Return the [x, y] coordinate for the center point of the cell that contains the specified text.  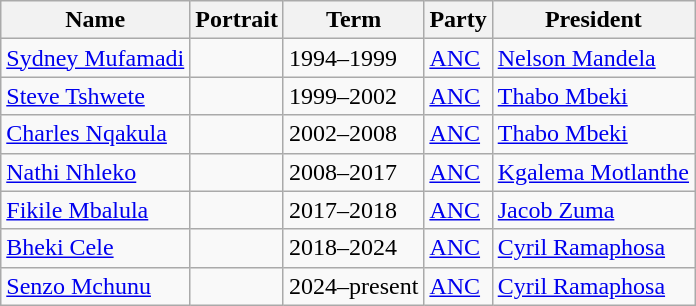
Jacob Zuma [593, 210]
Bheki Cele [96, 248]
Name [96, 20]
2002–2008 [353, 134]
Term [353, 20]
Sydney Mufamadi [96, 58]
President [593, 20]
Party [458, 20]
Senzo Mchunu [96, 286]
2024–present [353, 286]
1999–2002 [353, 96]
Nelson Mandela [593, 58]
2018–2024 [353, 248]
Charles Nqakula [96, 134]
Kgalema Motlanthe [593, 172]
Nathi Nhleko [96, 172]
2017–2018 [353, 210]
Fikile Mbalula [96, 210]
2008–2017 [353, 172]
Steve Tshwete [96, 96]
Portrait [237, 20]
1994–1999 [353, 58]
